Scan for the cell matching the given text and deliver its [X, Y] coordinate at center. 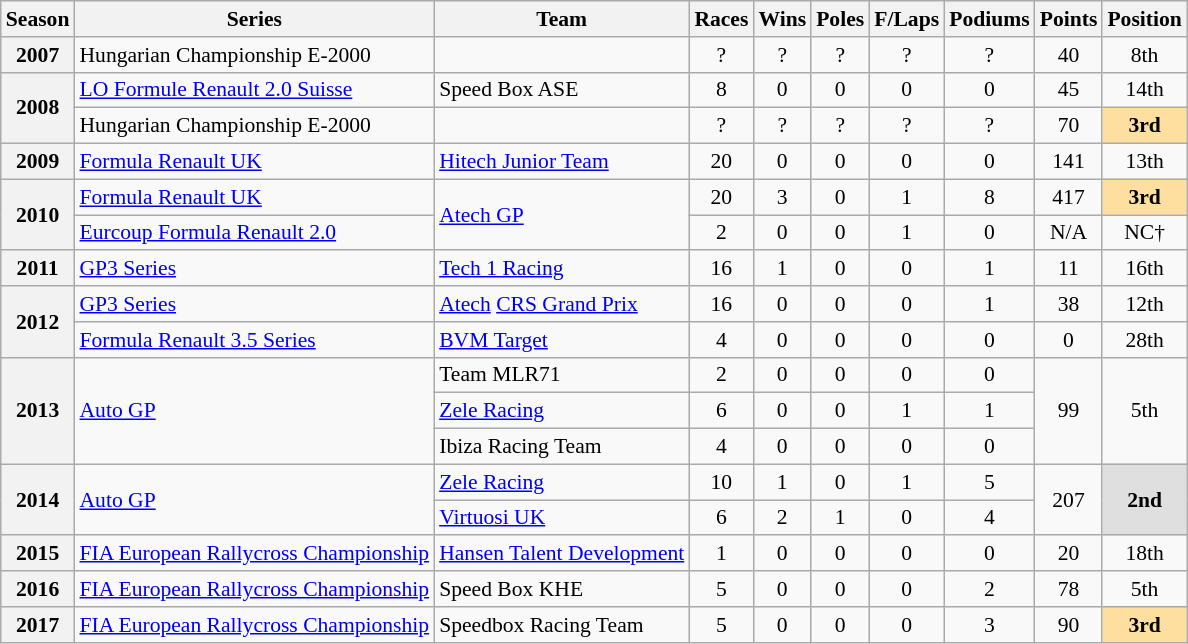
Speed Box ASE [562, 90]
2014 [38, 500]
Atech CRS Grand Prix [562, 304]
Races [721, 19]
2008 [38, 108]
14th [1144, 90]
78 [1069, 589]
38 [1069, 304]
70 [1069, 126]
LO Formule Renault 2.0 Suisse [254, 90]
Position [1144, 19]
Speed Box KHE [562, 589]
16th [1144, 269]
2010 [38, 214]
Team [562, 19]
2016 [38, 589]
2013 [38, 410]
2017 [38, 625]
BVM Target [562, 340]
2012 [38, 322]
40 [1069, 55]
2nd [1144, 500]
141 [1069, 162]
12th [1144, 304]
Atech GP [562, 214]
18th [1144, 554]
Points [1069, 19]
Eurcoup Formula Renault 2.0 [254, 233]
Virtuosi UK [562, 518]
Speedbox Racing Team [562, 625]
Wins [782, 19]
Ibiza Racing Team [562, 447]
13th [1144, 162]
11 [1069, 269]
90 [1069, 625]
2009 [38, 162]
Podiums [990, 19]
2011 [38, 269]
207 [1069, 500]
2007 [38, 55]
2015 [38, 554]
28th [1144, 340]
417 [1069, 197]
Team MLR71 [562, 375]
Hitech Junior Team [562, 162]
Hansen Talent Development [562, 554]
Poles [840, 19]
8th [1144, 55]
45 [1069, 90]
10 [721, 482]
Formula Renault 3.5 Series [254, 340]
NC† [1144, 233]
Series [254, 19]
F/Laps [906, 19]
99 [1069, 410]
Tech 1 Racing [562, 269]
N/A [1069, 233]
Season [38, 19]
